Search for the cell housing the specified text and yield its (x, y) center coordinate. 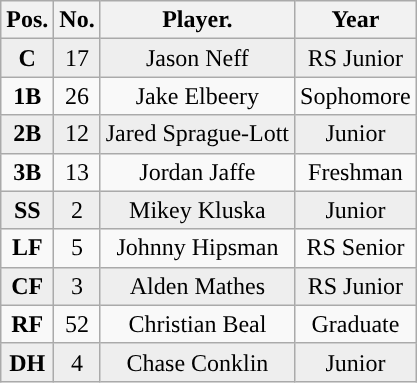
Player. (197, 20)
No. (77, 20)
Year (356, 20)
Christian Beal (197, 324)
RS Senior (356, 248)
1B (28, 96)
26 (77, 96)
2 (77, 210)
2B (28, 134)
13 (77, 172)
Sophomore (356, 96)
CF (28, 286)
Freshman (356, 172)
Pos. (28, 20)
Jared Sprague-Lott (197, 134)
LF (28, 248)
Graduate (356, 324)
C (28, 58)
Johnny Hipsman (197, 248)
17 (77, 58)
Mikey Kluska (197, 210)
Alden Mathes (197, 286)
3 (77, 286)
Jason Neff (197, 58)
RF (28, 324)
DH (28, 362)
4 (77, 362)
Jordan Jaffe (197, 172)
Chase Conklin (197, 362)
3B (28, 172)
Jake Elbeery (197, 96)
52 (77, 324)
SS (28, 210)
5 (77, 248)
12 (77, 134)
